Determine the (x, y) coordinate at the center of the cell enclosing the given text.  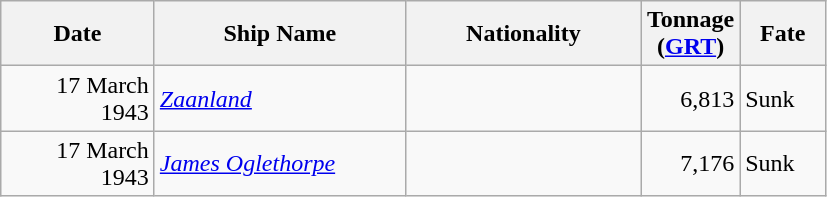
Date (78, 34)
Zaanland (280, 98)
7,176 (690, 164)
6,813 (690, 98)
Fate (783, 34)
Ship Name (280, 34)
Nationality (523, 34)
James Oglethorpe (280, 164)
Tonnage(GRT) (690, 34)
